Extract the [x, y] coordinate from the center of the cell holding the provided text.  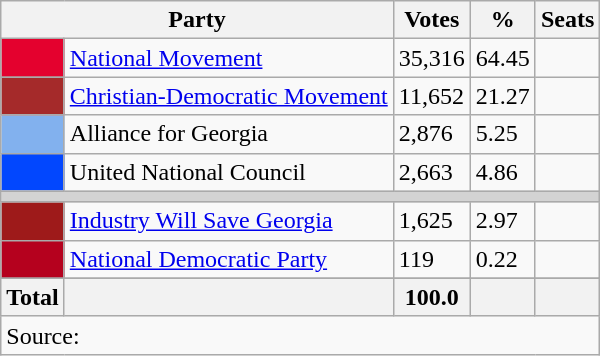
2,663 [432, 172]
Total [33, 297]
National Democratic Party [228, 259]
Votes [432, 20]
11,652 [432, 96]
0.22 [502, 259]
2,876 [432, 134]
Party [198, 20]
100.0 [432, 297]
119 [432, 259]
National Movement [228, 58]
4.86 [502, 172]
United National Council [228, 172]
5.25 [502, 134]
Source: [300, 335]
Industry Will Save Georgia [228, 221]
2.97 [502, 221]
21.27 [502, 96]
Christian-Democratic Movement [228, 96]
64.45 [502, 58]
% [502, 20]
Seats [567, 20]
Alliance for Georgia [228, 134]
35,316 [432, 58]
1,625 [432, 221]
